Return the [x, y] coordinate for the center point of the cell that contains the specified text.  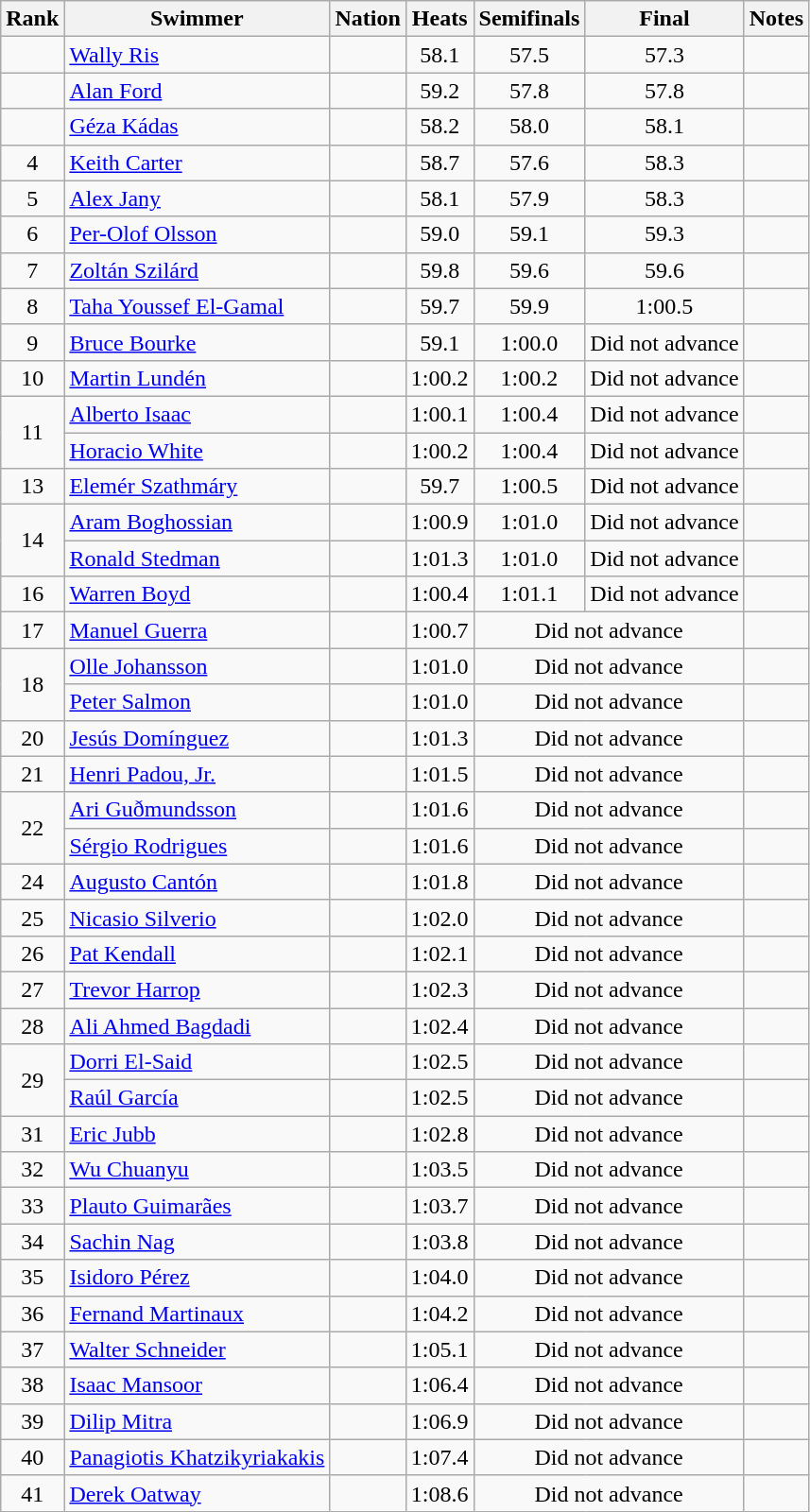
9 [32, 342]
Ali Ahmed Bagdadi [197, 1025]
59.2 [439, 91]
57.9 [529, 198]
17 [32, 630]
58.7 [439, 163]
Aram Boghossian [197, 523]
Zoltán Szilárd [197, 270]
Final [664, 19]
Isaac Mansoor [197, 1385]
58.0 [529, 127]
Nicasio Silverio [197, 918]
59.9 [529, 306]
Plauto Guimarães [197, 1206]
25 [32, 918]
Per-Olof Olsson [197, 234]
7 [32, 270]
Dilip Mitra [197, 1421]
59.8 [439, 270]
Géza Kádas [197, 127]
Panagiotis Khatzikyriakakis [197, 1457]
1:02.0 [439, 918]
31 [32, 1134]
11 [32, 432]
1:07.4 [439, 1457]
Bruce Bourke [197, 342]
Dorri El-Said [197, 1062]
1:04.0 [439, 1278]
16 [32, 594]
Jesús Domínguez [197, 738]
Isidoro Pérez [197, 1278]
Ari Guðmundsson [197, 810]
1:00.7 [439, 630]
27 [32, 989]
8 [32, 306]
37 [32, 1349]
Warren Boyd [197, 594]
Trevor Harrop [197, 989]
1:00.1 [439, 414]
59.3 [664, 234]
1:02.1 [439, 954]
1:02.4 [439, 1025]
39 [32, 1421]
21 [32, 774]
14 [32, 541]
1:08.6 [439, 1493]
Manuel Guerra [197, 630]
1:01.5 [439, 774]
Eric Jubb [197, 1134]
Notes [776, 19]
Sachin Nag [197, 1242]
6 [32, 234]
57.5 [529, 55]
Martin Lundén [197, 378]
Ronald Stedman [197, 558]
1:01.1 [529, 594]
Heats [439, 19]
Olle Johansson [197, 666]
Sérgio Rodrigues [197, 846]
1:02.8 [439, 1134]
32 [32, 1170]
1:00.0 [529, 342]
1:03.7 [439, 1206]
1:00.9 [439, 523]
Raúl García [197, 1098]
22 [32, 828]
Alex Jany [197, 198]
Nation [368, 19]
Walter Schneider [197, 1349]
36 [32, 1314]
57.6 [529, 163]
35 [32, 1278]
38 [32, 1385]
Fernand Martinaux [197, 1314]
29 [32, 1080]
Wally Ris [197, 55]
Pat Kendall [197, 954]
Horacio White [197, 451]
10 [32, 378]
Semifinals [529, 19]
20 [32, 738]
Peter Salmon [197, 702]
58.2 [439, 127]
24 [32, 882]
40 [32, 1457]
1:03.8 [439, 1242]
5 [32, 198]
28 [32, 1025]
1:05.1 [439, 1349]
4 [32, 163]
1:04.2 [439, 1314]
1:03.5 [439, 1170]
Henri Padou, Jr. [197, 774]
1:02.3 [439, 989]
Rank [32, 19]
1:01.8 [439, 882]
13 [32, 487]
1:06.4 [439, 1385]
Augusto Cantón [197, 882]
Wu Chuanyu [197, 1170]
18 [32, 684]
33 [32, 1206]
Swimmer [197, 19]
Keith Carter [197, 163]
Derek Oatway [197, 1493]
57.3 [664, 55]
Taha Youssef El-Gamal [197, 306]
26 [32, 954]
1:06.9 [439, 1421]
41 [32, 1493]
Alberto Isaac [197, 414]
Elemér Szathmáry [197, 487]
59.0 [439, 234]
Alan Ford [197, 91]
34 [32, 1242]
